Detect which cell encompasses the target text, then output its (x, y) center coordinate. 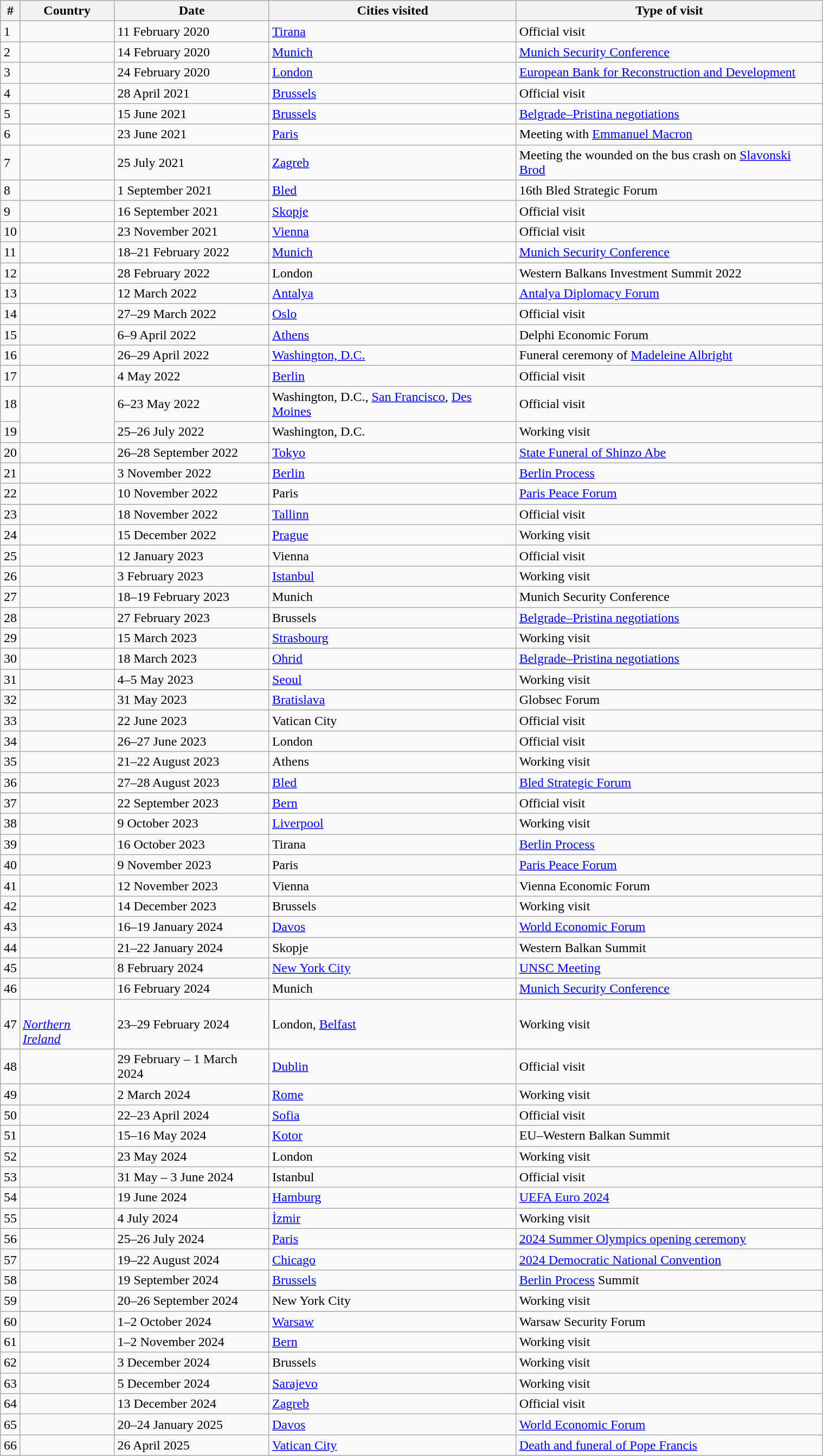
1 September 2021 (192, 190)
Berlin Process Summit (669, 1280)
Prague (393, 535)
9 November 2023 (192, 865)
28 February 2022 (192, 273)
18 November 2022 (192, 514)
2024 Summer Olympics opening ceremony (669, 1239)
18–21 February 2022 (192, 252)
Sarajevo (393, 1383)
14 December 2023 (192, 906)
Northern Ireland (67, 1024)
3 (10, 73)
1–2 November 2024 (192, 1342)
12 November 2023 (192, 885)
31 May – 3 June 2024 (192, 1177)
45 (10, 968)
Funeral ceremony of Madeleine Albright (669, 355)
6 (10, 134)
42 (10, 906)
26–28 September 2022 (192, 452)
39 (10, 844)
Antalya Diplomacy Forum (669, 294)
61 (10, 1342)
21–22 January 2024 (192, 948)
25–26 July 2024 (192, 1239)
11 February 2020 (192, 31)
Strasbourg (393, 638)
Oslo (393, 314)
24 February 2020 (192, 73)
16th Bled Strategic Forum (669, 190)
15 December 2022 (192, 535)
UEFA Euro 2024 (669, 1198)
64 (10, 1404)
31 May 2023 (192, 700)
3 December 2024 (192, 1363)
18 March 2023 (192, 659)
Washington, D.C., San Francisco, Des Moines (393, 404)
8 (10, 190)
Bled Strategic Forum (669, 782)
Bratislava (393, 700)
Type of visit (669, 11)
4 May 2022 (192, 376)
12 (10, 273)
20–26 September 2024 (192, 1300)
15 June 2021 (192, 114)
37 (10, 803)
23–29 February 2024 (192, 1024)
Ohrid (393, 659)
4 July 2024 (192, 1218)
26 (10, 576)
57 (10, 1259)
Sofia (393, 1115)
28 (10, 617)
Delphi Economic Forum (669, 335)
19 June 2024 (192, 1198)
5 December 2024 (192, 1383)
53 (10, 1177)
49 (10, 1095)
16 October 2023 (192, 844)
EU–Western Balkan Summit (669, 1136)
15 March 2023 (192, 638)
28 April 2021 (192, 93)
Meeting with Emmanuel Macron (669, 134)
2 March 2024 (192, 1095)
23 (10, 514)
13 December 2024 (192, 1404)
23 May 2024 (192, 1156)
Liverpool (393, 824)
4–5 May 2023 (192, 680)
27 February 2023 (192, 617)
Western Balkans Investment Summit 2022 (669, 273)
26–29 April 2022 (192, 355)
Antalya (393, 294)
State Funeral of Shinzo Abe (669, 452)
22–23 April 2024 (192, 1115)
14 February 2020 (192, 52)
6–9 April 2022 (192, 335)
46 (10, 989)
16 (10, 355)
1–2 October 2024 (192, 1322)
26 April 2025 (192, 1445)
Country (67, 11)
London, Belfast (393, 1024)
44 (10, 948)
22 September 2023 (192, 803)
21 (10, 473)
40 (10, 865)
43 (10, 927)
Tallinn (393, 514)
10 November 2022 (192, 494)
41 (10, 885)
32 (10, 700)
34 (10, 741)
13 (10, 294)
18–19 February 2023 (192, 597)
14 (10, 314)
65 (10, 1425)
19–22 August 2024 (192, 1259)
16–19 January 2024 (192, 927)
Chicago (393, 1259)
2 (10, 52)
18 (10, 404)
21–22 August 2023 (192, 762)
Warsaw (393, 1322)
10 (10, 231)
3 November 2022 (192, 473)
Date (192, 11)
38 (10, 824)
23 November 2021 (192, 231)
30 (10, 659)
Tokyo (393, 452)
15 (10, 335)
27 (10, 597)
Warsaw Security Forum (669, 1322)
Vienna Economic Forum (669, 885)
55 (10, 1218)
11 (10, 252)
33 (10, 721)
26–27 June 2023 (192, 741)
54 (10, 1198)
# (10, 11)
Death and funeral of Pope Francis (669, 1445)
Rome (393, 1095)
1 (10, 31)
20 (10, 452)
20–24 January 2025 (192, 1425)
4 (10, 93)
29 (10, 638)
European Bank for Reconstruction and Development (669, 73)
Dublin (393, 1066)
Seoul (393, 680)
50 (10, 1115)
66 (10, 1445)
25–26 July 2022 (192, 432)
48 (10, 1066)
Hamburg (393, 1198)
31 (10, 680)
8 February 2024 (192, 968)
56 (10, 1239)
2024 Democratic National Convention (669, 1259)
9 October 2023 (192, 824)
İzmir (393, 1218)
Kotor (393, 1136)
7 (10, 163)
23 June 2021 (192, 134)
16 February 2024 (192, 989)
Western Balkan Summit (669, 948)
36 (10, 782)
5 (10, 114)
62 (10, 1363)
60 (10, 1322)
59 (10, 1300)
3 February 2023 (192, 576)
6–23 May 2022 (192, 404)
25 July 2021 (192, 163)
15–16 May 2024 (192, 1136)
24 (10, 535)
UNSC Meeting (669, 968)
Globsec Forum (669, 700)
17 (10, 376)
12 January 2023 (192, 555)
58 (10, 1280)
22 (10, 494)
19 (10, 432)
51 (10, 1136)
27–29 March 2022 (192, 314)
22 June 2023 (192, 721)
52 (10, 1156)
29 February – 1 March 2024 (192, 1066)
Meeting the wounded on the bus crash on Slavonski Brod (669, 163)
35 (10, 762)
12 March 2022 (192, 294)
19 September 2024 (192, 1280)
47 (10, 1024)
Cities visited (393, 11)
63 (10, 1383)
16 September 2021 (192, 211)
27–28 August 2023 (192, 782)
25 (10, 555)
9 (10, 211)
